Find where the given text appears and provide that cell's center as (x, y) coordinate. 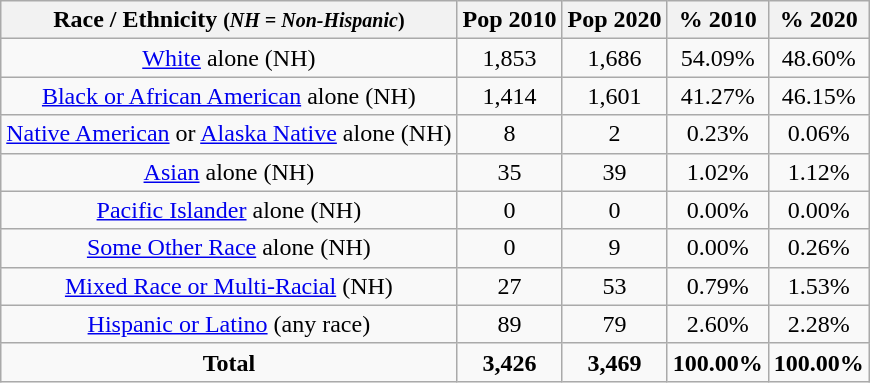
Pacific Islander alone (NH) (229, 210)
Hispanic or Latino (any race) (229, 324)
54.09% (718, 58)
0.06% (818, 134)
Total (229, 362)
2.60% (718, 324)
% 2020 (818, 20)
White alone (NH) (229, 58)
Asian alone (NH) (229, 172)
8 (510, 134)
0.23% (718, 134)
1,853 (510, 58)
46.15% (818, 96)
39 (614, 172)
Some Other Race alone (NH) (229, 248)
1.53% (818, 286)
Black or African American alone (NH) (229, 96)
1,414 (510, 96)
1.12% (818, 172)
1,686 (614, 58)
0.79% (718, 286)
1,601 (614, 96)
2 (614, 134)
27 (510, 286)
41.27% (718, 96)
Native American or Alaska Native alone (NH) (229, 134)
Mixed Race or Multi-Racial (NH) (229, 286)
% 2010 (718, 20)
89 (510, 324)
53 (614, 286)
35 (510, 172)
Pop 2010 (510, 20)
79 (614, 324)
0.26% (818, 248)
1.02% (718, 172)
48.60% (818, 58)
2.28% (818, 324)
9 (614, 248)
Pop 2020 (614, 20)
Race / Ethnicity (NH = Non-Hispanic) (229, 20)
3,426 (510, 362)
3,469 (614, 362)
